Output the [X, Y] coordinate of the center of the cell containing the given text.  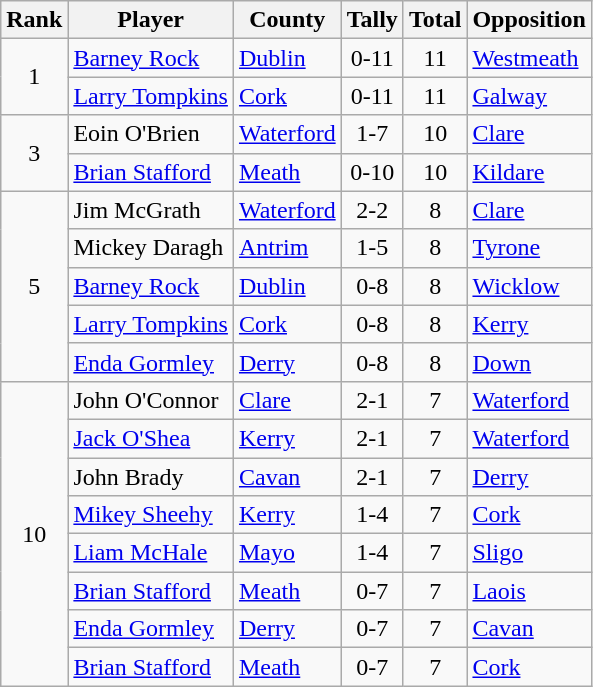
Tyrone [529, 248]
Tally [372, 20]
Opposition [529, 20]
Wicklow [529, 286]
John Brady [151, 477]
Galway [529, 96]
County [287, 20]
2-2 [372, 210]
Jim McGrath [151, 210]
Mikey Sheehy [151, 515]
Sligo [529, 553]
Rank [34, 20]
Liam McHale [151, 553]
Down [529, 362]
5 [34, 286]
Total [435, 20]
1 [34, 77]
Kildare [529, 172]
Eoin O'Brien [151, 134]
Westmeath [529, 58]
Laois [529, 591]
John O'Connor [151, 400]
1-7 [372, 134]
Player [151, 20]
1-5 [372, 248]
0-10 [372, 172]
Mickey Daragh [151, 248]
3 [34, 153]
Mayo [287, 553]
Jack O'Shea [151, 438]
Antrim [287, 248]
